Output the [x, y] coordinate of the center of the cell containing the given text.  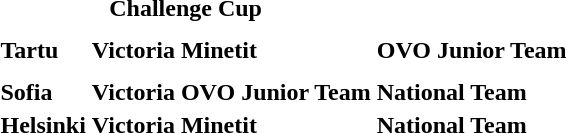
Minetit [276, 50]
OVO Junior Team [276, 92]
